Return the [X, Y] coordinate for the center point of the cell that contains the specified text.  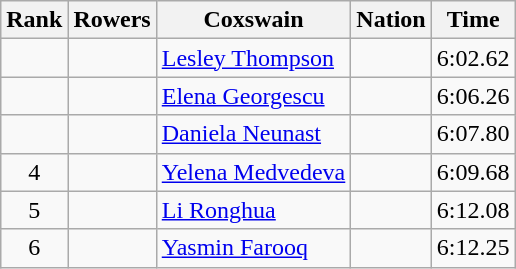
Lesley Thompson [254, 58]
6 [34, 248]
Nation [391, 20]
Yelena Medvedeva [254, 172]
Li Ronghua [254, 210]
6:06.26 [473, 96]
Coxswain [254, 20]
Rowers [112, 20]
6:07.80 [473, 134]
Elena Georgescu [254, 96]
6:12.25 [473, 248]
Rank [34, 20]
5 [34, 210]
Daniela Neunast [254, 134]
6:09.68 [473, 172]
6:02.62 [473, 58]
6:12.08 [473, 210]
4 [34, 172]
Yasmin Farooq [254, 248]
Time [473, 20]
